Detect which cell encompasses the target text, then output its (x, y) center coordinate. 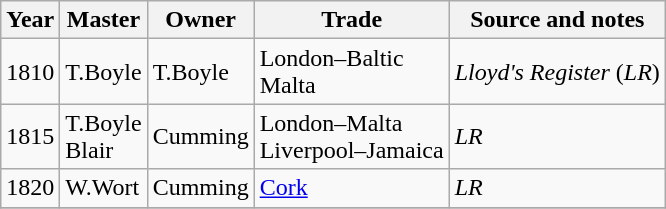
Year (30, 20)
London–MaltaLiverpool–Jamaica (352, 136)
W.Wort (104, 188)
1820 (30, 188)
1810 (30, 72)
London–BalticMalta (352, 72)
1815 (30, 136)
Cork (352, 188)
Owner (200, 20)
Source and notes (557, 20)
Trade (352, 20)
Master (104, 20)
T.BoyleBlair (104, 136)
Lloyd's Register (LR) (557, 72)
